Determine the [x, y] coordinate at the center of the cell enclosing the given text.  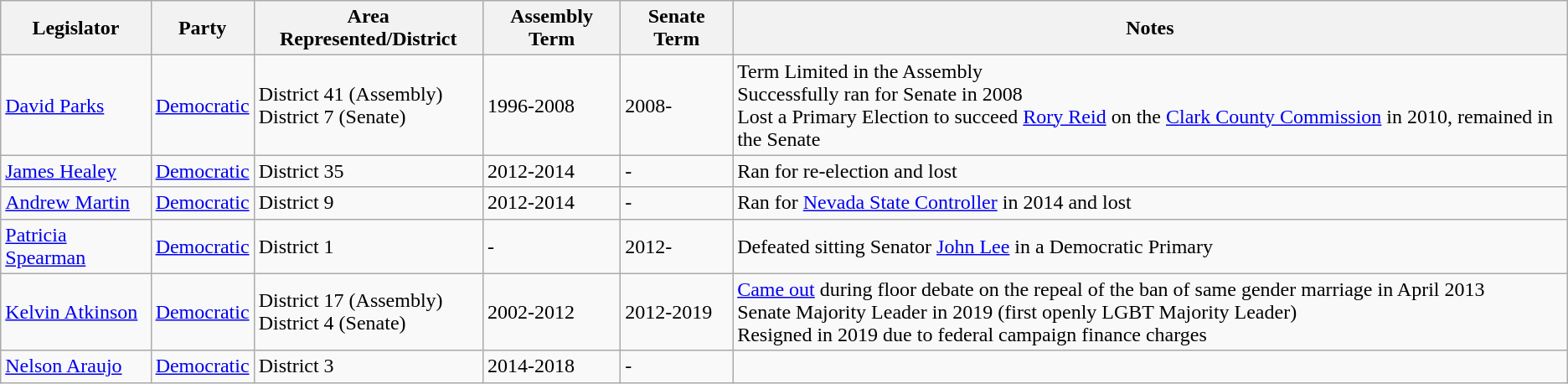
Notes [1151, 29]
Andrew Martin [75, 203]
Assembly Term [551, 29]
James Healey [75, 171]
District 35 [369, 171]
District 9 [369, 203]
Area Represented/District [369, 29]
District 41 (Assembly)District 7 (Senate) [369, 106]
2008- [677, 106]
1996-2008 [551, 106]
2014-2018 [551, 366]
Patricia Spearman [75, 246]
District 1 [369, 246]
Party [203, 29]
Defeated sitting Senator John Lee in a Democratic Primary [1151, 246]
2012- [677, 246]
Senate Term [677, 29]
David Parks [75, 106]
2012-2019 [677, 312]
District 17 (Assembly)District 4 (Senate) [369, 312]
Nelson Araujo [75, 366]
Ran for re-election and lost [1151, 171]
District 3 [369, 366]
Kelvin Atkinson [75, 312]
Ran for Nevada State Controller in 2014 and lost [1151, 203]
2002-2012 [551, 312]
Legislator [75, 29]
